Output the (X, Y) coordinate of the center of the cell containing the given text.  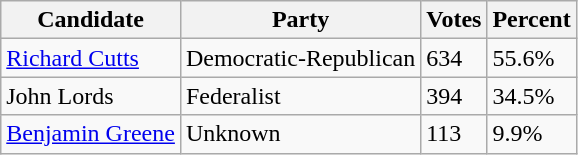
Party (300, 20)
Richard Cutts (91, 58)
9.9% (532, 134)
Candidate (91, 20)
Democratic-Republican (300, 58)
34.5% (532, 96)
394 (454, 96)
John Lords (91, 96)
Percent (532, 20)
634 (454, 58)
113 (454, 134)
Benjamin Greene (91, 134)
55.6% (532, 58)
Votes (454, 20)
Unknown (300, 134)
Federalist (300, 96)
